Pinpoint the cell where the given text exists, returning its (X, Y) midpoint coordinate. 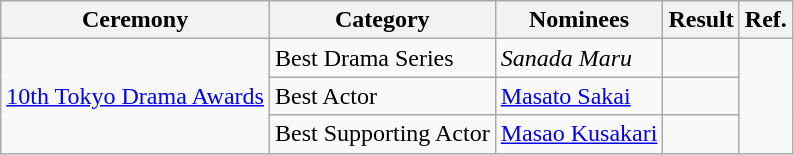
Best Supporting Actor (382, 134)
10th Tokyo Drama Awards (136, 96)
Nominees (579, 20)
Result (701, 20)
Category (382, 20)
Masao Kusakari (579, 134)
Masato Sakai (579, 96)
Best Drama Series (382, 58)
Ceremony (136, 20)
Sanada Maru (579, 58)
Ref. (766, 20)
Best Actor (382, 96)
